Capture the cell that displays the provided text and extract its (X, Y) central coordinate. 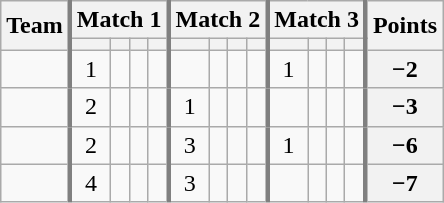
Team (36, 26)
−6 (404, 145)
Points (404, 26)
Match 2 (218, 20)
Match 3 (316, 20)
4 (90, 183)
−2 (404, 69)
Match 1 (120, 20)
−3 (404, 107)
−7 (404, 183)
